Search for the cell housing the specified text and yield its [x, y] center coordinate. 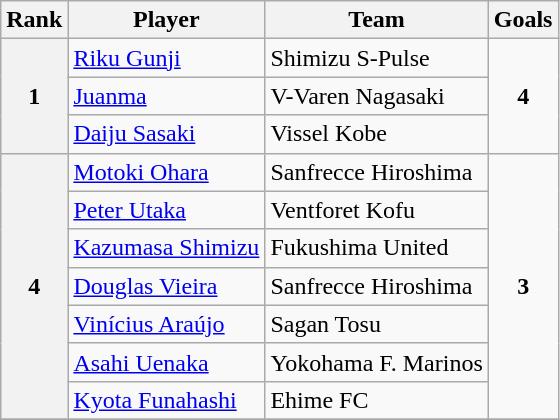
Kazumasa Shimizu [166, 248]
Juanma [166, 96]
Team [376, 20]
Daiju Sasaki [166, 134]
Ventforet Kofu [376, 210]
V-Varen Nagasaki [376, 96]
Kyota Funahashi [166, 400]
Shimizu S-Pulse [376, 58]
Ehime FC [376, 400]
Peter Utaka [166, 210]
Rank [34, 20]
1 [34, 96]
Douglas Vieira [166, 286]
Asahi Uenaka [166, 362]
Yokohama F. Marinos [376, 362]
3 [523, 286]
Vissel Kobe [376, 134]
Motoki Ohara [166, 172]
Vinícius Araújo [166, 324]
Fukushima United [376, 248]
Player [166, 20]
Goals [523, 20]
Riku Gunji [166, 58]
Sagan Tosu [376, 324]
